Return (x, y) of the center of cell containing provided text 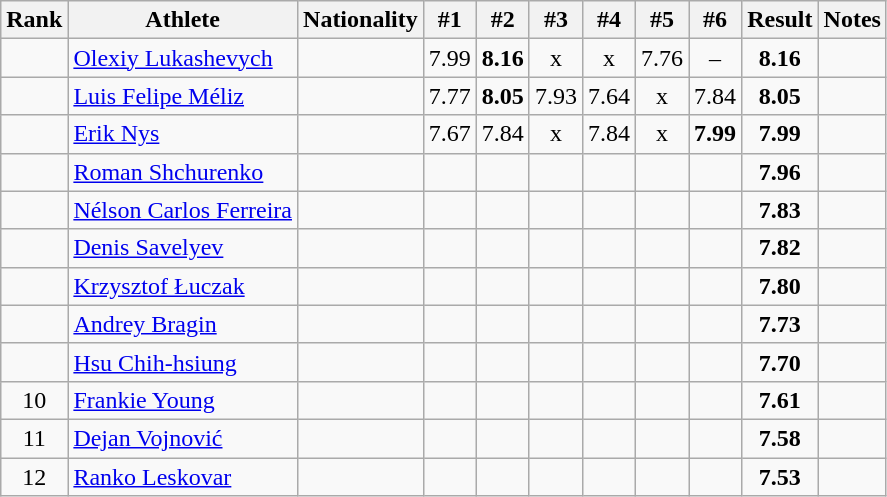
#3 (556, 20)
#5 (662, 20)
7.80 (780, 286)
#4 (608, 20)
Nationality (361, 20)
Rank (34, 20)
#1 (450, 20)
7.53 (780, 477)
7.83 (780, 210)
7.93 (556, 96)
10 (34, 400)
Hsu Chih-hsiung (183, 362)
Krzysztof Łuczak (183, 286)
7.58 (780, 438)
Andrey Bragin (183, 324)
7.77 (450, 96)
11 (34, 438)
7.61 (780, 400)
7.73 (780, 324)
Erik Nys (183, 134)
7.64 (608, 96)
Athlete (183, 20)
7.67 (450, 134)
7.82 (780, 248)
Ranko Leskovar (183, 477)
Luis Felipe Méliz (183, 96)
7.76 (662, 58)
Frankie Young (183, 400)
Olexiy Lukashevych (183, 58)
7.96 (780, 172)
Dejan Vojnović (183, 438)
– (716, 58)
#6 (716, 20)
#2 (502, 20)
Result (780, 20)
Denis Savelyev (183, 248)
Roman Shchurenko (183, 172)
12 (34, 477)
Nélson Carlos Ferreira (183, 210)
7.70 (780, 362)
Notes (852, 20)
